For the text-containing cell, return its midpoint in [x, y] coordinate format. 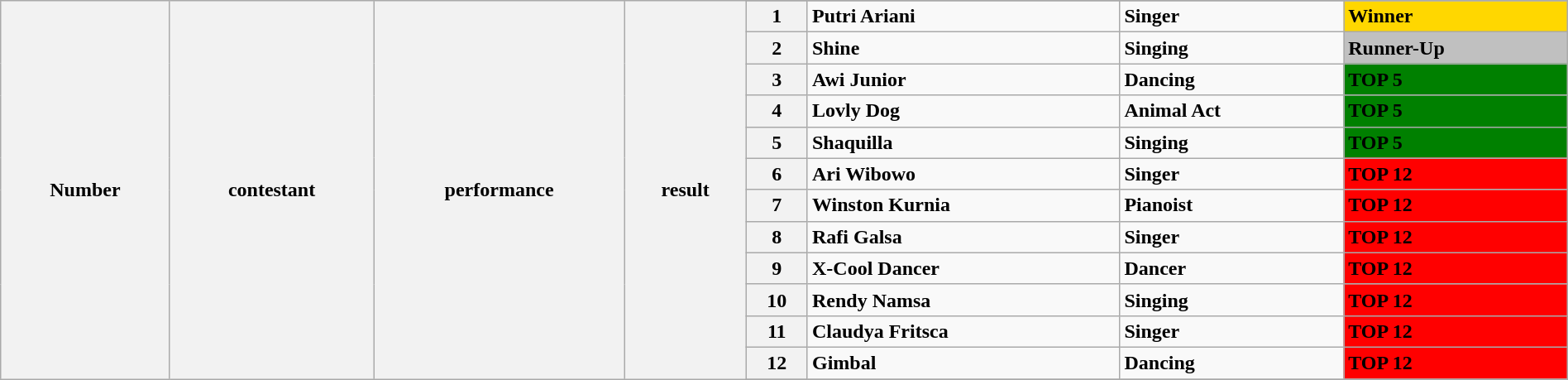
11 [777, 331]
Pianoist [1232, 205]
Ari Wibowo [963, 174]
10 [777, 300]
Putri Ariani [963, 17]
Gimbal [963, 363]
7 [777, 205]
9 [777, 268]
8 [777, 237]
3 [777, 79]
Animal Act [1232, 111]
contestant [271, 190]
1 [777, 17]
6 [777, 174]
Lovly Dog [963, 111]
Claudya Fritsca [963, 331]
Winston Kurnia [963, 205]
12 [777, 363]
Runner-Up [1456, 48]
X-Cool Dancer [963, 268]
Number [85, 190]
Shine [963, 48]
performance [500, 190]
Winner [1456, 17]
Dancer [1232, 268]
4 [777, 111]
Awi Junior [963, 79]
5 [777, 142]
result [685, 190]
2 [777, 48]
Rendy Namsa [963, 300]
Shaquilla [963, 142]
Rafi Galsa [963, 237]
